Find where the given text appears and provide that cell's center as (X, Y) coordinate. 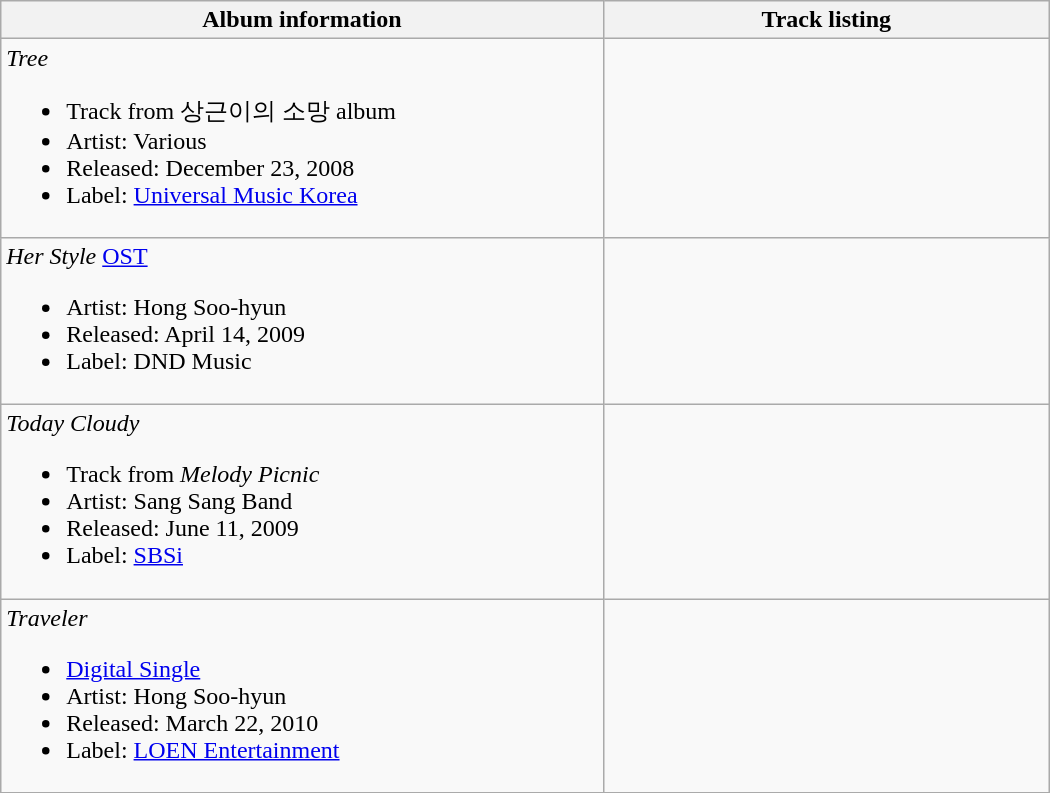
TreeTrack from 상근이의 소망 albumArtist: VariousReleased: December 23, 2008Label: Universal Music Korea (302, 138)
Her Style OSTArtist: Hong Soo-hyunReleased: April 14, 2009Label: DND Music (302, 320)
Today CloudyTrack from Melody PicnicArtist: Sang Sang BandReleased: June 11, 2009Label: SBSi (302, 501)
TravelerDigital SingleArtist: Hong Soo-hyunReleased: March 22, 2010Label: LOEN Entertainment (302, 695)
Album information (302, 20)
Track listing (826, 20)
